Locate the cell with the specified text and output its (X, Y) center coordinate. 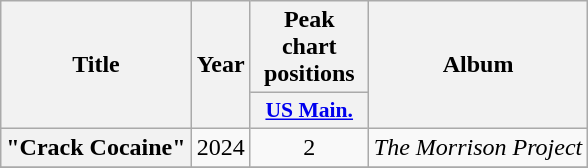
Year (220, 65)
The Morrison Project (478, 147)
2 (309, 147)
Album (478, 65)
2024 (220, 147)
"Crack Cocaine" (96, 147)
Title (96, 65)
US Main. (309, 111)
Peak chart positions (309, 47)
